Return the (x, y) coordinate for the center point of the cell that contains the specified text.  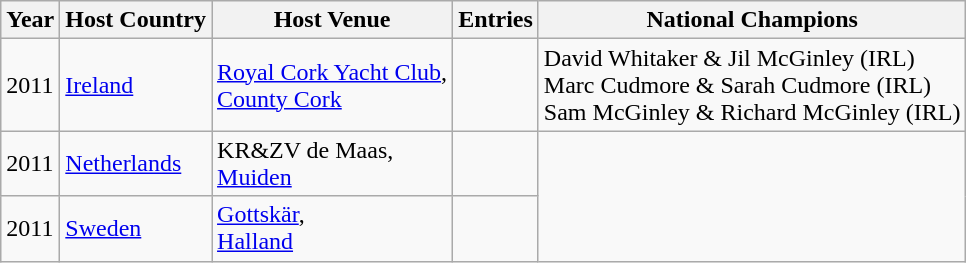
Ireland (136, 85)
Year (30, 20)
Royal Cork Yacht Club, County Cork (332, 85)
Sweden (136, 228)
Gottskär, Halland (332, 228)
National Champions (752, 20)
Netherlands (136, 164)
David Whitaker & Jil McGinley (IRL) Marc Cudmore & Sarah Cudmore (IRL) Sam McGinley & Richard McGinley (IRL) (752, 85)
Host Country (136, 20)
KR&ZV de Maas, Muiden (332, 164)
Entries (496, 20)
Host Venue (332, 20)
